Return (x, y) of the center of cell containing provided text 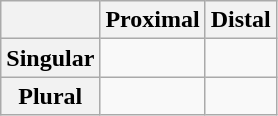
Singular (50, 58)
Distal (240, 20)
Plural (50, 96)
Proximal (152, 20)
